Return (X, Y) of the center of cell containing provided text 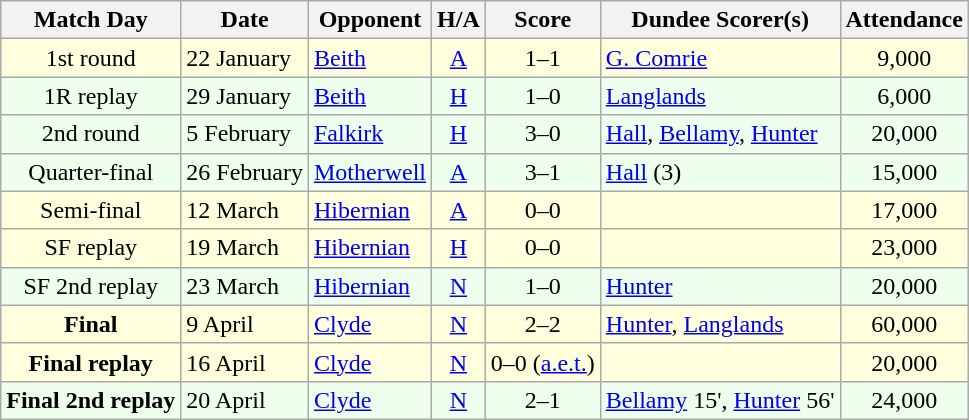
G. Comrie (720, 58)
Quarter-final (91, 172)
H/A (459, 20)
6,000 (904, 96)
29 January (245, 96)
Falkirk (370, 134)
2–2 (542, 324)
1R replay (91, 96)
1–1 (542, 58)
Bellamy 15', Hunter 56' (720, 400)
15,000 (904, 172)
Langlands (720, 96)
22 January (245, 58)
16 April (245, 362)
Hunter, Langlands (720, 324)
1st round (91, 58)
Match Day (91, 20)
Hunter (720, 286)
Final 2nd replay (91, 400)
23 March (245, 286)
20 April (245, 400)
19 March (245, 248)
23,000 (904, 248)
9 April (245, 324)
SF 2nd replay (91, 286)
SF replay (91, 248)
Semi-final (91, 210)
26 February (245, 172)
Date (245, 20)
Motherwell (370, 172)
Final replay (91, 362)
Score (542, 20)
24,000 (904, 400)
0–0 (a.e.t.) (542, 362)
Attendance (904, 20)
2–1 (542, 400)
Dundee Scorer(s) (720, 20)
2nd round (91, 134)
3–0 (542, 134)
5 February (245, 134)
17,000 (904, 210)
9,000 (904, 58)
12 March (245, 210)
Final (91, 324)
60,000 (904, 324)
Hall, Bellamy, Hunter (720, 134)
3–1 (542, 172)
Hall (3) (720, 172)
Opponent (370, 20)
